Locate the cell with the specified text and output its [X, Y] center coordinate. 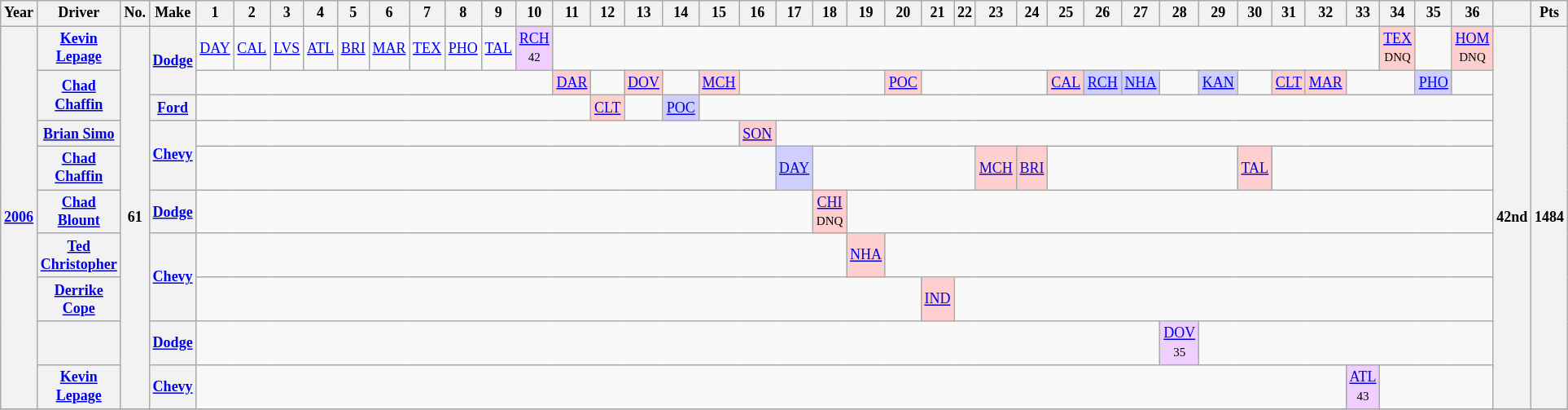
18 [830, 13]
20 [903, 13]
Derrike Cope [78, 299]
8 [462, 13]
13 [644, 13]
3 [287, 13]
DOV [644, 83]
Year [20, 13]
35 [1433, 13]
4 [321, 13]
11 [572, 13]
61 [135, 217]
TEXDNQ [1398, 48]
HOMDNQ [1472, 48]
TEX [427, 48]
LVS [287, 48]
12 [607, 13]
RCH42 [534, 48]
19 [866, 13]
33 [1363, 13]
30 [1255, 13]
Brian Simo [78, 134]
42nd [1513, 217]
1484 [1550, 217]
6 [389, 13]
16 [757, 13]
DAR [572, 83]
28 [1180, 13]
IND [938, 299]
24 [1032, 13]
1 [215, 13]
Ted Christopher [78, 255]
21 [938, 13]
Ford [173, 108]
32 [1325, 13]
27 [1141, 13]
31 [1288, 13]
Make [173, 13]
25 [1067, 13]
17 [794, 13]
ATL43 [1363, 386]
5 [353, 13]
2006 [20, 217]
7 [427, 13]
22 [966, 13]
26 [1102, 13]
SON [757, 134]
Chad Blount [78, 212]
2 [252, 13]
23 [996, 13]
ATL [321, 48]
No. [135, 13]
RCH [1102, 83]
Driver [78, 13]
CHIDNQ [830, 212]
36 [1472, 13]
10 [534, 13]
29 [1219, 13]
14 [681, 13]
Pts [1550, 13]
34 [1398, 13]
KAN [1219, 83]
15 [719, 13]
DOV35 [1180, 343]
9 [498, 13]
